Locate the cell with the specified text and output its (x, y) center coordinate. 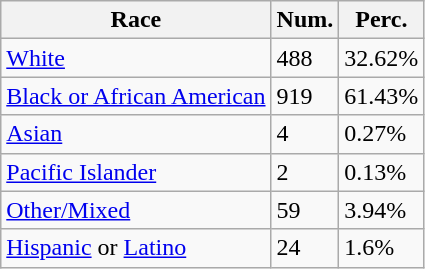
White (136, 58)
2 (305, 172)
24 (305, 248)
1.6% (382, 248)
3.94% (382, 210)
Pacific Islander (136, 172)
61.43% (382, 96)
4 (305, 134)
Perc. (382, 20)
Num. (305, 20)
59 (305, 210)
Hispanic or Latino (136, 248)
Race (136, 20)
Asian (136, 134)
Black or African American (136, 96)
32.62% (382, 58)
Other/Mixed (136, 210)
0.27% (382, 134)
488 (305, 58)
0.13% (382, 172)
919 (305, 96)
